Provide the [X, Y] coordinate of the cell's center where the given text is located.  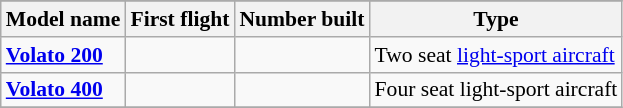
Volato 400 [64, 90]
First flight [180, 19]
Two seat light-sport aircraft [496, 55]
Type [496, 19]
Number built [302, 19]
Volato 200 [64, 55]
Model name [64, 19]
Four seat light-sport aircraft [496, 90]
